Capture the cell that displays the provided text and extract its [x, y] central coordinate. 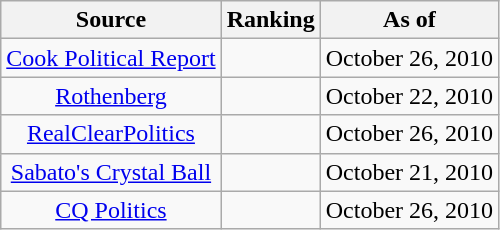
Cook Political Report [111, 58]
Rothenberg [111, 96]
Source [111, 20]
Ranking [270, 20]
October 21, 2010 [409, 172]
Sabato's Crystal Ball [111, 172]
October 22, 2010 [409, 96]
RealClearPolitics [111, 134]
CQ Politics [111, 210]
As of [409, 20]
